Find where the given text appears and provide that cell's center as (x, y) coordinate. 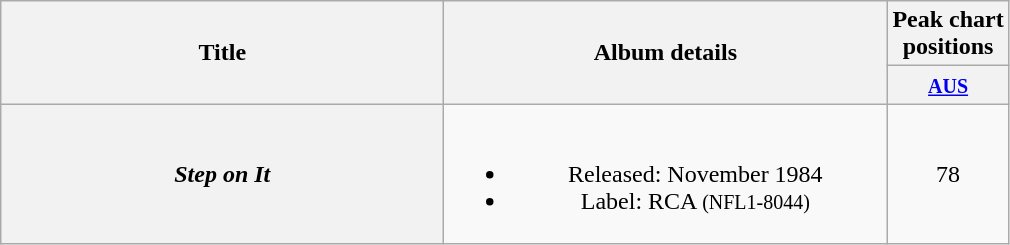
Step on It (222, 174)
Title (222, 52)
Released: November 1984Label: RCA (NFL1-8044) (666, 174)
Peak chartpositions (948, 34)
78 (948, 174)
AUS (948, 85)
Album details (666, 52)
